Extract the (X, Y) coordinate from the center of the cell holding the provided text.  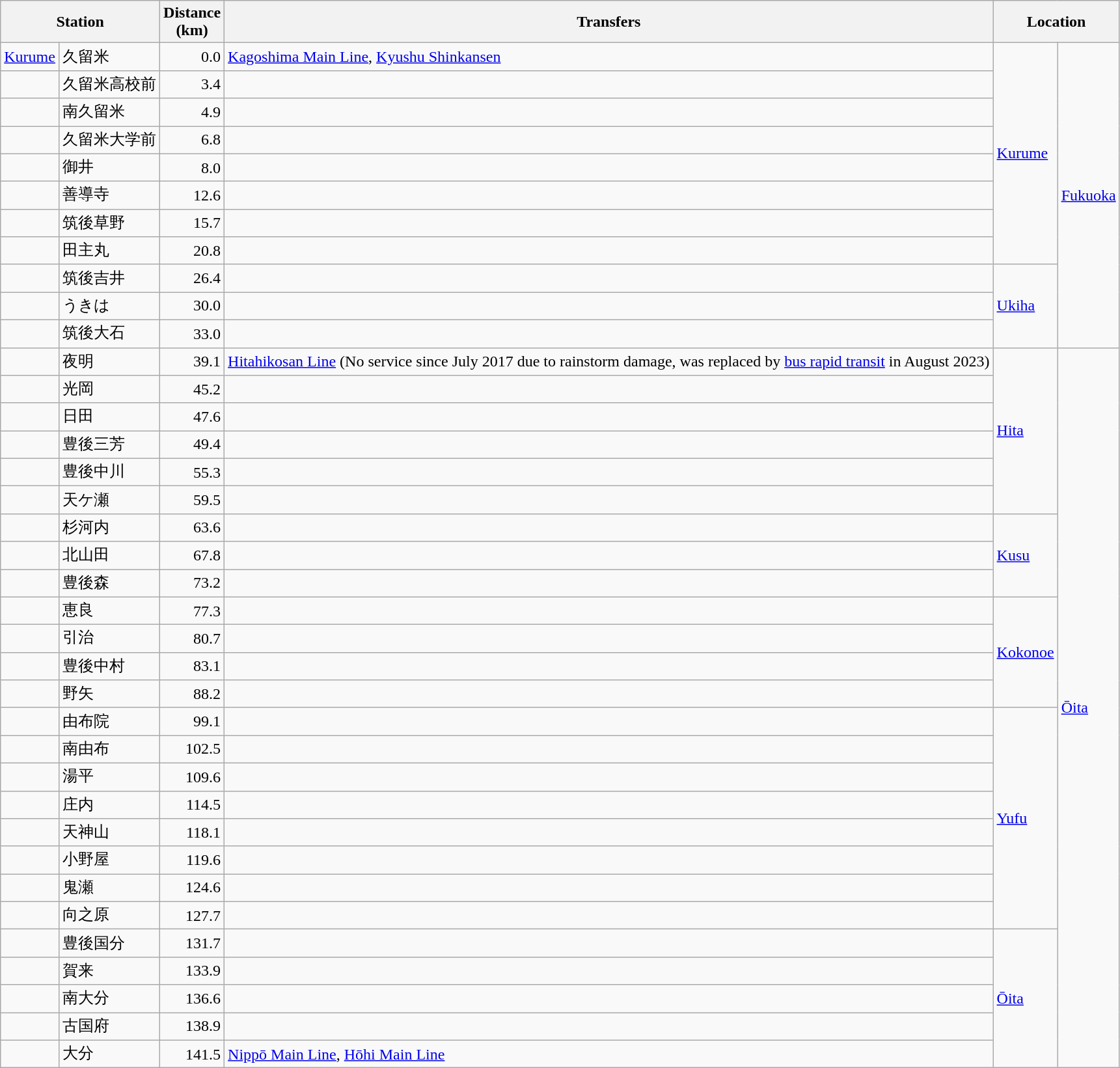
26.4 (193, 279)
善導寺 (109, 195)
鬼瀬 (109, 888)
119.6 (193, 860)
杉河内 (109, 527)
114.5 (193, 804)
12.6 (193, 195)
67.8 (193, 556)
向之原 (109, 915)
Station (81, 22)
小野屋 (109, 860)
豊後中村 (109, 666)
73.2 (193, 583)
8.0 (193, 168)
野矢 (109, 694)
20.8 (193, 251)
127.7 (193, 915)
33.0 (193, 333)
湯平 (109, 777)
3.4 (193, 85)
夜明 (109, 362)
118.1 (193, 833)
Hita (1026, 431)
恵良 (109, 610)
天ケ瀬 (109, 500)
133.9 (193, 971)
大分 (109, 1054)
久留米 (109, 57)
南久留米 (109, 112)
59.5 (193, 500)
Kusu (1026, 555)
田主丸 (109, 251)
124.6 (193, 888)
御井 (109, 168)
Kokonoe (1026, 652)
Nippō Main Line, Hōhi Main Line (609, 1054)
136.6 (193, 998)
南由布 (109, 750)
45.2 (193, 389)
Hitahikosan Line (No service since July 2017 due to rainstorm damage, was replaced by bus rapid transit in August 2023) (609, 362)
141.5 (193, 1054)
0.0 (193, 57)
豊後森 (109, 583)
77.3 (193, 610)
15.7 (193, 223)
83.1 (193, 666)
39.1 (193, 362)
47.6 (193, 417)
Fukuoka (1088, 195)
古国府 (109, 1027)
49.4 (193, 445)
久留米高校前 (109, 85)
6.8 (193, 141)
豊後中川 (109, 472)
筑後大石 (109, 333)
庄内 (109, 804)
Location (1056, 22)
131.7 (193, 944)
30.0 (193, 306)
光岡 (109, 389)
Transfers (609, 22)
久留米大学前 (109, 141)
南大分 (109, 998)
80.7 (193, 639)
99.1 (193, 721)
4.9 (193, 112)
63.6 (193, 527)
引治 (109, 639)
88.2 (193, 694)
北山田 (109, 556)
筑後草野 (109, 223)
由布院 (109, 721)
天神山 (109, 833)
Yufu (1026, 818)
Kagoshima Main Line, Kyushu Shinkansen (609, 57)
筑後吉井 (109, 279)
Ukiha (1026, 306)
55.3 (193, 472)
賀来 (109, 971)
138.9 (193, 1027)
Distance(km) (193, 22)
102.5 (193, 750)
豊後国分 (109, 944)
豊後三芳 (109, 445)
日田 (109, 417)
うきは (109, 306)
109.6 (193, 777)
